Return the (x, y) coordinate for the center point of the cell that contains the specified text.  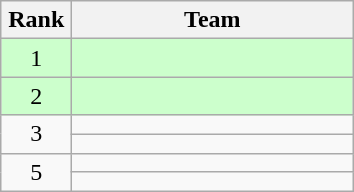
2 (36, 96)
5 (36, 172)
Rank (36, 20)
Team (212, 20)
3 (36, 134)
1 (36, 58)
